Capture the cell that displays the provided text and extract its [X, Y] central coordinate. 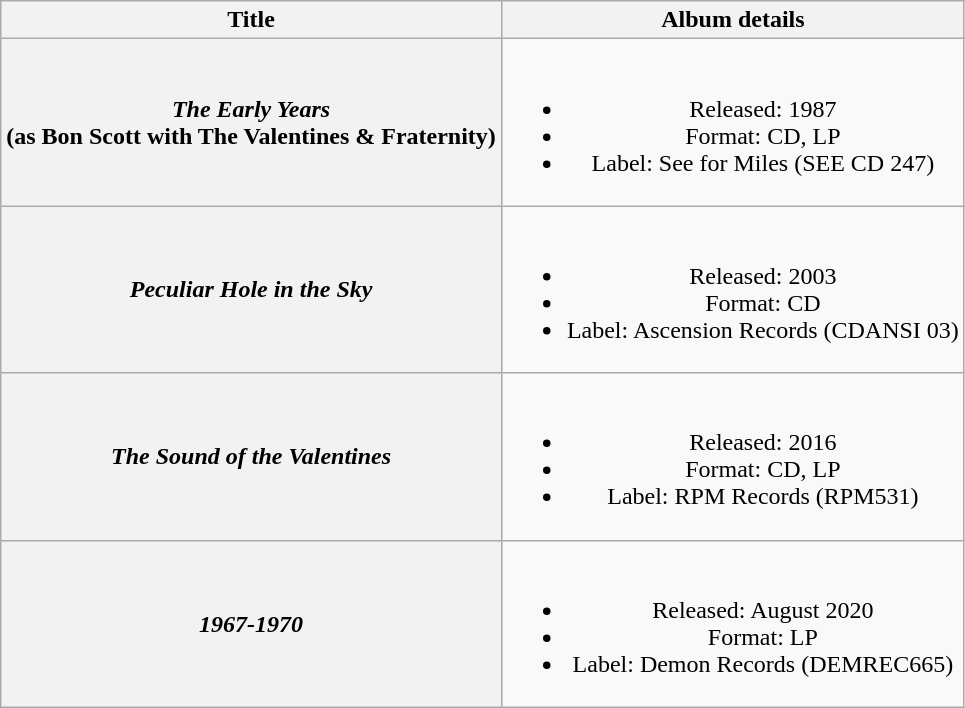
Title [252, 20]
1967-1970 [252, 624]
Peculiar Hole in the Sky [252, 290]
Released: 2016Format: CD, LPLabel: RPM Records (RPM531) [732, 456]
Released: 1987Format: CD, LPLabel: See for Miles (SEE CD 247) [732, 122]
Released: August 2020Format: LPLabel: Demon Records (DEMREC665) [732, 624]
The Sound of the Valentines [252, 456]
Album details [732, 20]
Released: 2003Format: CDLabel: Ascension Records (CDANSI 03) [732, 290]
The Early Years (as Bon Scott with The Valentines & Fraternity) [252, 122]
